Scan for the cell matching the given text and deliver its (x, y) coordinate at center. 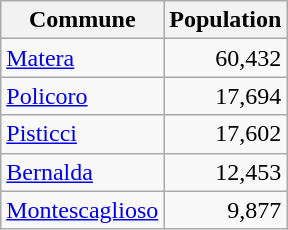
17,602 (226, 134)
Population (226, 20)
Matera (82, 58)
60,432 (226, 58)
17,694 (226, 96)
12,453 (226, 172)
Montescaglioso (82, 210)
9,877 (226, 210)
Pisticci (82, 134)
Commune (82, 20)
Bernalda (82, 172)
Policoro (82, 96)
